Return the [X, Y] coordinate for the center point of the cell that contains the specified text.  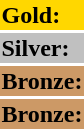
Silver: [42, 48]
Gold: [42, 15]
